Pinpoint the cell where the given text exists, returning its [X, Y] midpoint coordinate. 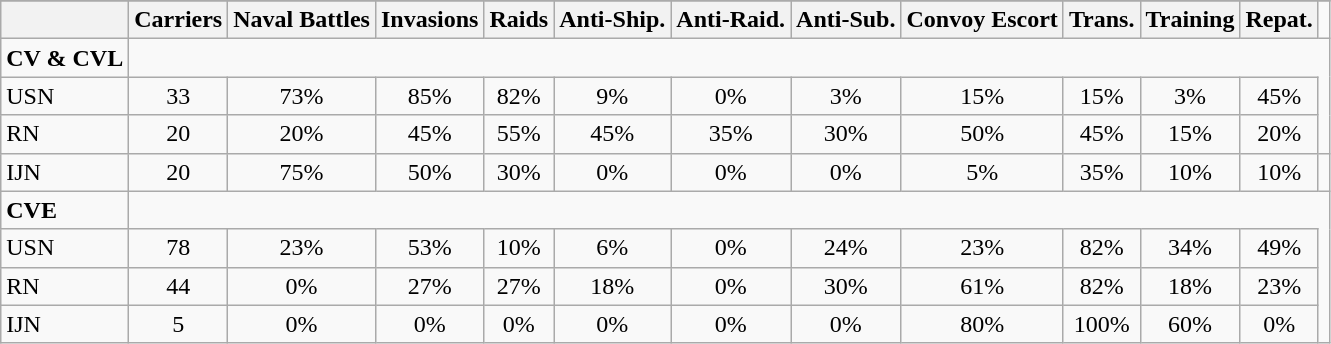
Convoy Escort [982, 20]
9% [612, 96]
Carriers [178, 20]
53% [429, 248]
Trans. [1102, 20]
80% [982, 324]
5% [982, 172]
CV & CVL [65, 58]
Invasions [429, 20]
6% [612, 248]
34% [1190, 248]
33 [178, 96]
Repat. [1279, 20]
61% [982, 286]
75% [302, 172]
5 [178, 324]
CVE [65, 210]
Anti-Raid. [731, 20]
Anti-Ship. [612, 20]
44 [178, 286]
78 [178, 248]
85% [429, 96]
24% [846, 248]
73% [302, 96]
60% [1190, 324]
Training [1190, 20]
Anti-Sub. [846, 20]
55% [519, 134]
49% [1279, 248]
Naval Battles [302, 20]
Raids [519, 20]
100% [1102, 324]
